Determine the (x, y) coordinate at the center of the cell enclosing the given text.  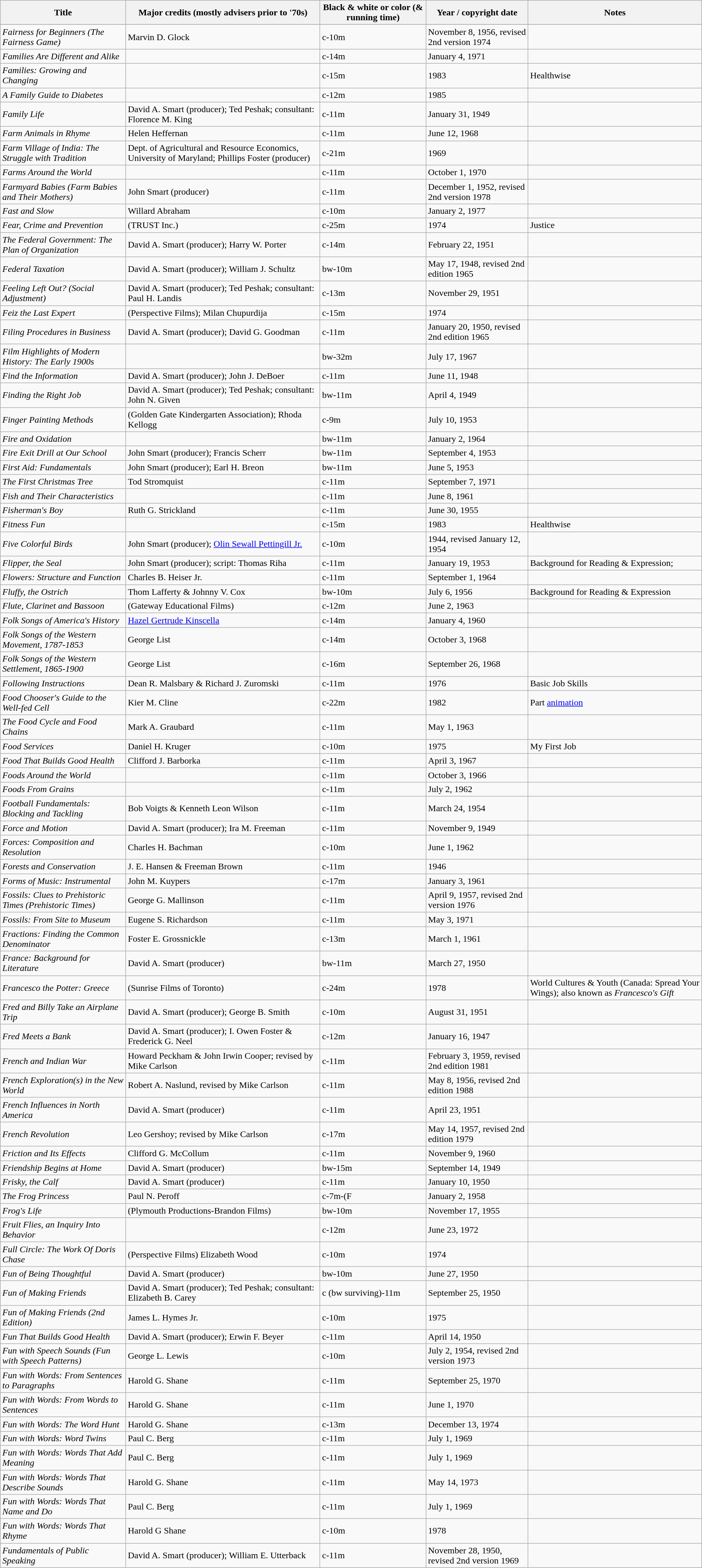
Fun That Builds Good Health (63, 1337)
(Plymouth Productions-Brandon Films) (223, 1211)
June 2, 1963 (477, 606)
Families Are Different and Alike (63, 56)
Family Life (63, 114)
January 4, 1971 (477, 56)
French Exploration(s) in the New World (63, 1085)
c-24m (373, 988)
Bob Voigts & Kenneth Leon Wilson (223, 809)
May 1, 1963 (477, 727)
February 22, 1951 (477, 245)
July 6, 1956 (477, 592)
Fruit Flies, an Inquiry Into Behavior (63, 1230)
Fred and Billy Take an Airplane Trip (63, 1012)
June 12, 1968 (477, 134)
Willard Abraham (223, 211)
Thom Lafferty & Johnny V. Cox (223, 592)
Fun with Words: From Sentences to Paragraphs (63, 1380)
Foods Around the World (63, 775)
October 3, 1966 (477, 775)
Tod Stromquist (223, 482)
December 1, 1952, revised 2nd version 1978 (477, 191)
Fossils: From Site to Museum (63, 920)
A Family Guide to Diabetes (63, 95)
David A. Smart (producer); I. Owen Foster & Frederick G. Neel (223, 1037)
May 17, 1948, revised 2nd edition 1965 (477, 269)
August 31, 1951 (477, 1012)
Find the Information (63, 376)
April 23, 1951 (477, 1109)
April 4, 1949 (477, 395)
Fun with Words: Words That Add Meaning (63, 1457)
Marvin D. Glock (223, 37)
Basic Job Skills (615, 683)
Harold G Shane (223, 1531)
Eugene S. Richardson (223, 920)
Folk Songs of America's History (63, 620)
November 9, 1949 (477, 828)
1976 (477, 683)
French and Indian War (63, 1061)
David A. Smart (producer); Ted Peshak; consultant: John N. Given (223, 395)
September 25, 1950 (477, 1293)
George L. Lewis (223, 1356)
Farms Around the World (63, 172)
Fun with Words: From Words to Sentences (63, 1405)
David A. Smart (producer); Harry W. Porter (223, 245)
James L. Hymes Jr. (223, 1317)
December 13, 1974 (477, 1424)
Part animation (615, 703)
Fire Exit Drill at Our School (63, 453)
(TRUST Inc.) (223, 225)
March 1, 1961 (477, 939)
January 2, 1964 (477, 439)
Fractions: Finding the Common Denominator (63, 939)
Fun with Words: The Word Hunt (63, 1424)
Foster E. Grossnickle (223, 939)
(Golden Gate Kindergarten Association); Rhoda Kellogg (223, 419)
David A. Smart (producer); Erwin F. Beyer (223, 1337)
Frisky, the Calf (63, 1182)
John Smart (producer) (223, 191)
J. E. Hansen & Freeman Brown (223, 867)
Year / copyright date (477, 13)
World Cultures & Youth (Canada: Spread Your Wings); also known as Francesco's Gift (615, 988)
September 4, 1953 (477, 453)
David A. Smart (producer); David G. Goodman (223, 332)
Fire and Oxidation (63, 439)
Foods From Grains (63, 789)
June 1, 1970 (477, 1405)
Howard Peckham & John Irwin Cooper; revised by Mike Carlson (223, 1061)
May 14, 1973 (477, 1482)
Forms of Music: Instrumental (63, 881)
January 3, 1961 (477, 881)
Feeling Left Out? (Social Adjustment) (63, 293)
Five Colorful Birds (63, 544)
The Federal Government: The Plan of Organization (63, 245)
June 23, 1972 (477, 1230)
Fun with Speech Sounds (Fun with Speech Patterns) (63, 1356)
Fairness for Beginners (The Fairness Game) (63, 37)
October 1, 1970 (477, 172)
Fear, Crime and Prevention (63, 225)
Kier M. Cline (223, 703)
June 27, 1950 (477, 1274)
November 28, 1950, revised 2nd version 1969 (477, 1556)
April 9, 1957, revised 2nd version 1976 (477, 900)
Forces: Composition and Resolution (63, 848)
David A. Smart (producer); Ted Peshak; consultant: Florence M. King (223, 114)
Fun with Words: Words That Name and Do (63, 1507)
c-21m (373, 153)
Fundamentals of Public Speaking (63, 1556)
January 19, 1953 (477, 563)
First Aid: Fundamentals (63, 467)
(Gateway Educational Films) (223, 606)
Hazel Gertrude Kinscella (223, 620)
November 29, 1951 (477, 293)
The Frog Princess (63, 1196)
John Smart (producer); Earl H. Breon (223, 467)
Charles H. Bachman (223, 848)
French Revolution (63, 1134)
Farm Animals in Rhyme (63, 134)
Food Services (63, 746)
Clifford J. Barborka (223, 761)
Football Fundamentals: Blocking and Tackling (63, 809)
c-25m (373, 225)
Charles B. Heiser Jr. (223, 578)
July 17, 1967 (477, 356)
June 30, 1955 (477, 510)
July 2, 1962 (477, 789)
January 4, 1960 (477, 620)
January 2, 1958 (477, 1196)
bw-32m (373, 356)
Friendship Begins at Home (63, 1167)
Clifford G. McCollum (223, 1153)
Food Chooser's Guide to the Well-fed Cell (63, 703)
Fossils: Clues to Prehistoric Times (Prehistoric Times) (63, 900)
John Smart (producer); Olin Sewall Pettingill Jr. (223, 544)
September 7, 1971 (477, 482)
September 26, 1968 (477, 664)
November 8, 1956, revised 2nd version 1974 (477, 37)
Frog's Life (63, 1211)
Background for Reading & Expression (615, 592)
c-7m-(F (373, 1196)
September 1, 1964 (477, 578)
(Sunrise Films of Toronto) (223, 988)
October 3, 1968 (477, 640)
Finding the Right Job (63, 395)
Filing Procedures in Business (63, 332)
Fun with Words: Word Twins (63, 1438)
David A. Smart (producer); William E. Utterback (223, 1556)
David A. Smart (producer); John J. DeBoer (223, 376)
1985 (477, 95)
Fun of Making Friends (63, 1293)
Flute, Clarinet and Bassoon (63, 606)
May 14, 1957, revised 2nd edition 1979 (477, 1134)
January 20, 1950, revised 2nd edition 1965 (477, 332)
Food That Builds Good Health (63, 761)
May 3, 1971 (477, 920)
Leo Gershoy; revised by Mike Carlson (223, 1134)
The First Christmas Tree (63, 482)
Background for Reading & Expression; (615, 563)
c-9m (373, 419)
Robert A. Naslund, revised by Mike Carlson (223, 1085)
Fish and Their Characteristics (63, 496)
John M. Kuypers (223, 881)
June 5, 1953 (477, 467)
Friction and Its Effects (63, 1153)
c-16m (373, 664)
David A. Smart (producer); Ted Peshak; consultant: Elizabeth B. Carey (223, 1293)
Fun of Making Friends (2nd Edition) (63, 1317)
My First Job (615, 746)
March 24, 1954 (477, 809)
Major credits (mostly advisers prior to '70s) (223, 13)
Following Instructions (63, 683)
Forests and Conservation (63, 867)
January 10, 1950 (477, 1182)
Flowers: Structure and Function (63, 578)
Helen Heffernan (223, 134)
Fisherman's Boy (63, 510)
July 2, 1954, revised 2nd version 1973 (477, 1356)
November 17, 1955 (477, 1211)
David A. Smart (producer); Ira M. Freeman (223, 828)
Fun of Being Thoughtful (63, 1274)
June 1, 1962 (477, 848)
September 25, 1970 (477, 1380)
The Food Cycle and Food Chains (63, 727)
Dept. of Agricultural and Resource Economics, University of Maryland; Phillips Foster (producer) (223, 153)
1969 (477, 153)
April 3, 1967 (477, 761)
March 27, 1950 (477, 963)
(Perspective Films); Milan Chupurdija (223, 313)
February 3, 1959, revised 2nd edition 1981 (477, 1061)
Mark A. Graubard (223, 727)
French Influences in North America (63, 1109)
Federal Taxation (63, 269)
Fitness Fun (63, 524)
Ruth G. Strickland (223, 510)
June 11, 1948 (477, 376)
1982 (477, 703)
November 9, 1960 (477, 1153)
Paul N. Peroff (223, 1196)
July 10, 1953 (477, 419)
John Smart (producer); Francis Scherr (223, 453)
Full Circle: The Work Of Doris Chase (63, 1254)
January 2, 1977 (477, 211)
Fluffy, the Ostrich (63, 592)
January 16, 1947 (477, 1037)
Farm Village of India: The Struggle with Tradition (63, 153)
Fun with Words: Words That Describe Sounds (63, 1482)
Flipper, the Seal (63, 563)
Dean R. Malsbary & Richard J. Zuromski (223, 683)
Justice (615, 225)
Notes (615, 13)
Folk Songs of the Western Settlement, 1865-1900 (63, 664)
Finger Painting Methods (63, 419)
David A. Smart (producer); William J. Schultz (223, 269)
Fast and Slow (63, 211)
Francesco the Potter: Greece (63, 988)
Fun with Words: Words That Rhyme (63, 1531)
c-22m (373, 703)
May 8, 1956, revised 2nd edition 1988 (477, 1085)
September 14, 1949 (477, 1167)
(Perspective Films) Elizabeth Wood (223, 1254)
April 14, 1950 (477, 1337)
David A. Smart (producer); George B. Smith (223, 1012)
Farmyard Babies (Farm Babies and Their Mothers) (63, 191)
Black & white or color (& running time) (373, 13)
Daniel H. Kruger (223, 746)
Fred Meets a Bank (63, 1037)
France: Background for Literature (63, 963)
1944, revised January 12, 1954 (477, 544)
1946 (477, 867)
Families: Growing and Changing (63, 76)
Folk Songs of the Western Movement, 1787-1853 (63, 640)
bw-15m (373, 1167)
David A. Smart (producer); Ted Peshak; consultant: Paul H. Landis (223, 293)
Film Highlights of Modern History: The Early 1900s (63, 356)
George G. Mallinson (223, 900)
June 8, 1961 (477, 496)
John Smart (producer); script: Thomas Riha (223, 563)
Title (63, 13)
Feiz the Last Expert (63, 313)
Force and Motion (63, 828)
January 31, 1949 (477, 114)
c (bw surviving)-11m (373, 1293)
